Find where the given text appears and provide that cell's center as (x, y) coordinate. 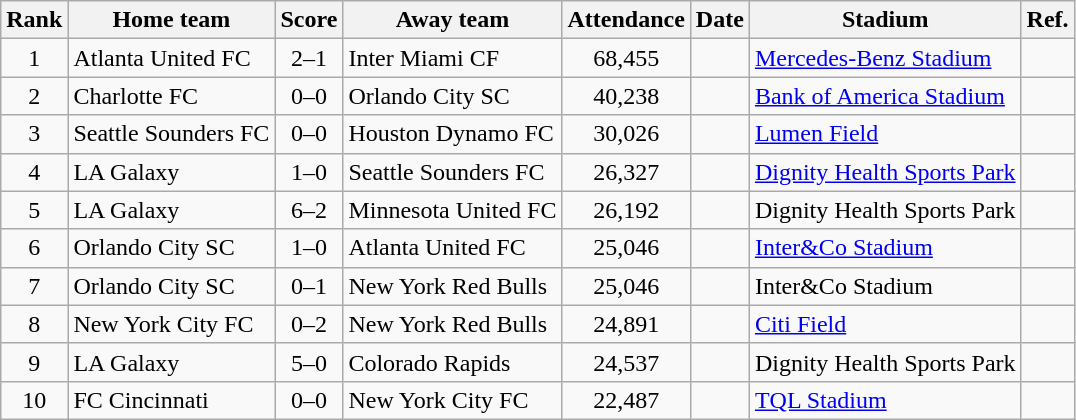
Rank (34, 20)
24,537 (626, 362)
7 (34, 286)
26,327 (626, 172)
Lumen Field (885, 134)
Inter Miami CF (452, 58)
22,487 (626, 400)
3 (34, 134)
FC Cincinnati (172, 400)
6–2 (309, 210)
Away team (452, 20)
0–2 (309, 324)
26,192 (626, 210)
Minnesota United FC (452, 210)
Score (309, 20)
24,891 (626, 324)
Ref. (1048, 20)
TQL Stadium (885, 400)
Citi Field (885, 324)
10 (34, 400)
6 (34, 248)
4 (34, 172)
Stadium (885, 20)
9 (34, 362)
Mercedes-Benz Stadium (885, 58)
Home team (172, 20)
Date (720, 20)
0–1 (309, 286)
Charlotte FC (172, 96)
Bank of America Stadium (885, 96)
5–0 (309, 362)
40,238 (626, 96)
30,026 (626, 134)
68,455 (626, 58)
Houston Dynamo FC (452, 134)
5 (34, 210)
8 (34, 324)
1 (34, 58)
Attendance (626, 20)
2–1 (309, 58)
2 (34, 96)
Colorado Rapids (452, 362)
